Locate the cell with the specified text and output its [x, y] center coordinate. 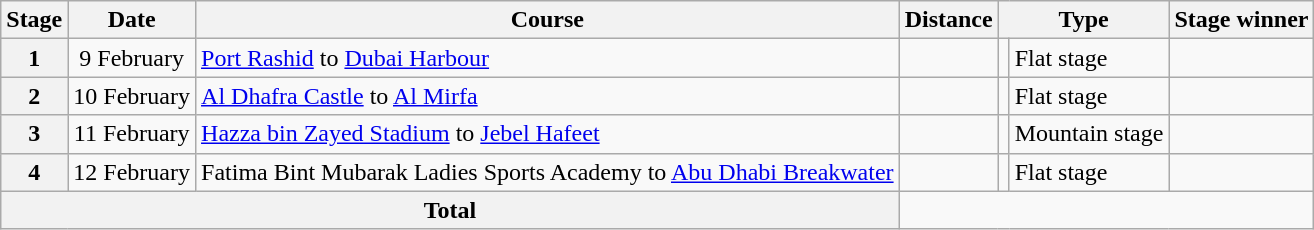
1 [34, 58]
Total [450, 210]
Stage winner [1242, 20]
Course [548, 20]
Al Dhafra Castle to Al Mirfa [548, 96]
2 [34, 96]
Distance [948, 20]
Type [1084, 20]
Fatima Bint Mubarak Ladies Sports Academy to Abu Dhabi Breakwater [548, 172]
Hazza bin Zayed Stadium to Jebel Hafeet [548, 134]
Date [132, 20]
10 February [132, 96]
12 February [132, 172]
9 February [132, 58]
11 February [132, 134]
Mountain stage [1089, 134]
Port Rashid to Dubai Harbour [548, 58]
Stage [34, 20]
4 [34, 172]
3 [34, 134]
